Scan for the cell matching the given text and deliver its [x, y] coordinate at center. 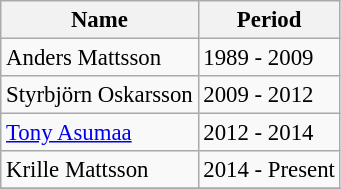
2009 - 2012 [269, 95]
Period [269, 20]
2014 - Present [269, 170]
2012 - 2014 [269, 133]
Name [100, 20]
1989 - 2009 [269, 58]
Anders Mattsson [100, 58]
Krille Mattsson [100, 170]
Tony Asumaa [100, 133]
Styrbjörn Oskarsson [100, 95]
